Extract the [X, Y] coordinate from the center of the cell holding the provided text.  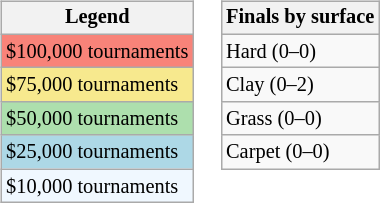
$10,000 tournaments [97, 186]
$100,000 tournaments [97, 51]
Legend [97, 18]
$75,000 tournaments [97, 85]
$50,000 tournaments [97, 119]
Carpet (0–0) [300, 152]
Grass (0–0) [300, 119]
Hard (0–0) [300, 51]
Finals by surface [300, 18]
$25,000 tournaments [97, 152]
Clay (0–2) [300, 85]
